Locate the cell with the specified text and output its [X, Y] center coordinate. 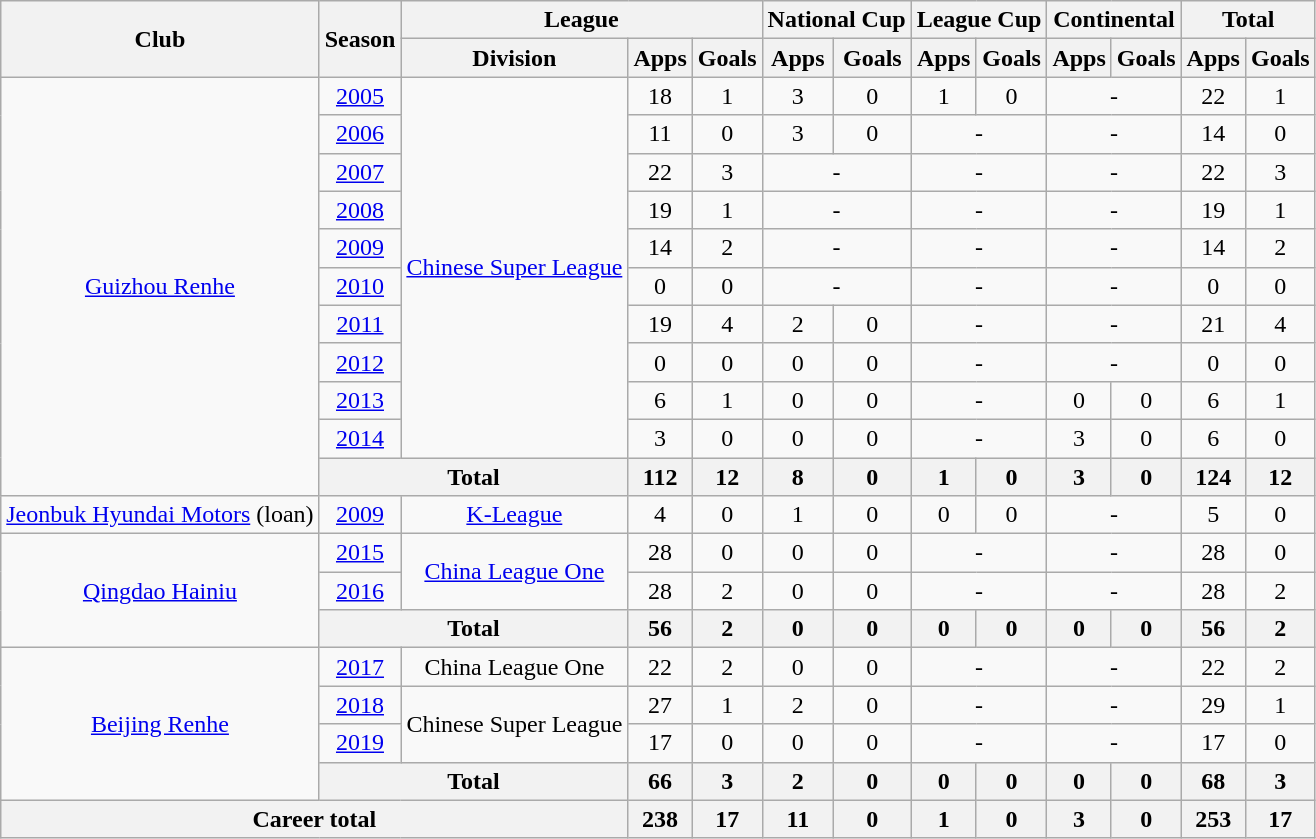
2007 [360, 172]
253 [1213, 819]
Career total [314, 819]
Division [514, 58]
2012 [360, 362]
K-League [514, 515]
29 [1213, 705]
2015 [360, 553]
Continental [1114, 20]
21 [1213, 324]
Season [360, 39]
5 [1213, 515]
2019 [360, 743]
League [582, 20]
8 [798, 477]
Club [160, 39]
112 [660, 477]
27 [660, 705]
18 [660, 96]
Jeonbuk Hyundai Motors (loan) [160, 515]
2018 [360, 705]
2017 [360, 667]
2010 [360, 286]
Guizhou Renhe [160, 286]
2011 [360, 324]
2013 [360, 400]
2014 [360, 438]
68 [1213, 781]
2008 [360, 210]
League Cup [979, 20]
2005 [360, 96]
National Cup [836, 20]
2006 [360, 134]
124 [1213, 477]
2016 [360, 591]
Qingdao Hainiu [160, 591]
66 [660, 781]
238 [660, 819]
Beijing Renhe [160, 724]
